Return the [x, y] coordinate for the center point of the cell that contains the specified text.  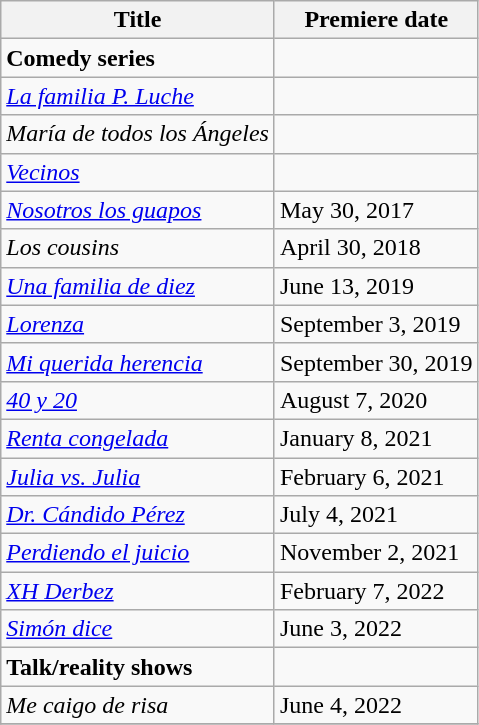
La familia P. Luche [138, 96]
January 8, 2021 [376, 438]
Julia vs. Julia [138, 477]
Una familia de diez [138, 286]
May 30, 2017 [376, 210]
XH Derbez [138, 591]
Renta congelada [138, 438]
November 2, 2021 [376, 553]
February 7, 2022 [376, 591]
Simón dice [138, 629]
Lorenza [138, 324]
Dr. Cándido Pérez [138, 515]
February 6, 2021 [376, 477]
July 4, 2021 [376, 515]
April 30, 2018 [376, 248]
September 3, 2019 [376, 324]
Mi querida herencia [138, 362]
August 7, 2020 [376, 400]
Me caigo de risa [138, 705]
Nosotros los guapos [138, 210]
June 3, 2022 [376, 629]
Title [138, 20]
40 y 20 [138, 400]
María de todos los Ángeles [138, 134]
Comedy series [138, 58]
September 30, 2019 [376, 362]
Perdiendo el juicio [138, 553]
Talk/reality shows [138, 667]
Vecinos [138, 172]
June 13, 2019 [376, 286]
June 4, 2022 [376, 705]
Los cousins [138, 248]
Premiere date [376, 20]
